Return [x, y] of the center of cell containing provided text 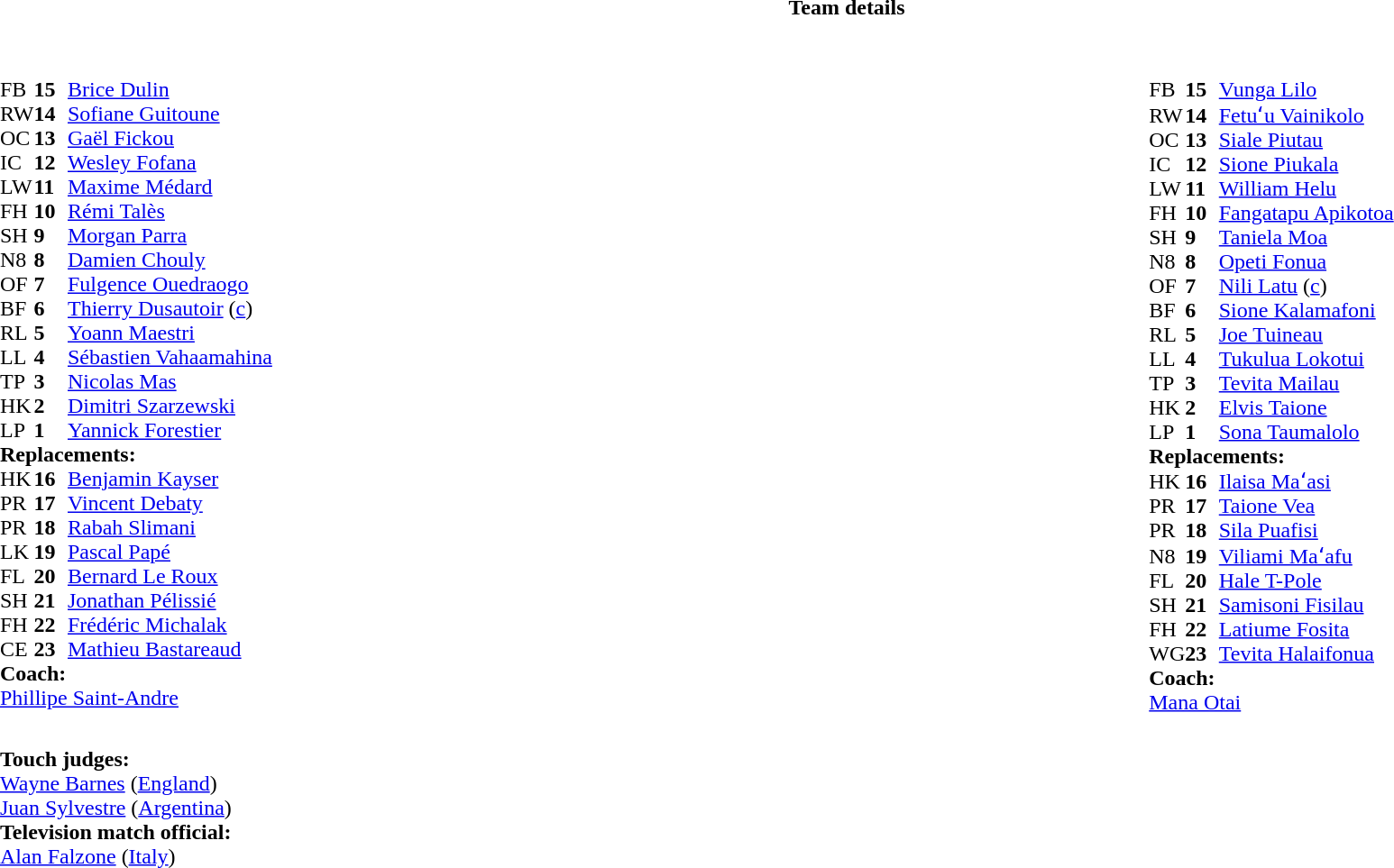
Opeti Fonua [1307, 261]
Wesley Fofana [170, 162]
Tevita Mailau [1307, 384]
Yannick Forestier [170, 431]
Gaël Fickou [170, 139]
Brice Dulin [170, 90]
Thierry Dusautoir (c) [170, 308]
Morgan Parra [170, 236]
Phillipe Saint-Andre [136, 698]
Fangatapu Apikotoa [1307, 213]
Fetuʻu Vainikolo [1307, 114]
Vincent Debaty [170, 503]
WG [1167, 654]
Pascal Papé [170, 552]
Hale T-Pole [1307, 580]
Elvis Taione [1307, 407]
Dimitri Szarzewski [170, 406]
Sofiane Guitoune [170, 114]
Damien Chouly [170, 260]
Mathieu Bastareaud [170, 649]
Joe Tuineau [1307, 335]
Sila Puafisi [1307, 530]
Ilaisa Maʻasi [1307, 481]
Mana Otai [1271, 703]
Maxime Médard [170, 187]
Taniela Moa [1307, 238]
Samisoni Fisilau [1307, 606]
Tevita Halaifonua [1307, 654]
Rabah Slimani [170, 528]
Sona Taumalolo [1307, 433]
Sébastien Vahaamahina [170, 357]
LK [17, 552]
Sione Piukala [1307, 164]
Bernard Le Roux [170, 577]
Rémi Talès [170, 211]
Siale Piutau [1307, 141]
Yoann Maestri [170, 333]
Taione Vea [1307, 507]
CE [17, 649]
Nili Latu (c) [1307, 287]
Jonathan Pélissié [170, 600]
Frédéric Michalak [170, 626]
Sione Kalamafoni [1307, 310]
Viliami Maʻafu [1307, 555]
Fulgence Ouedraogo [170, 285]
Vunga Lilo [1307, 90]
Benjamin Kayser [170, 480]
Nicolas Mas [170, 382]
William Helu [1307, 189]
Latiume Fosita [1307, 629]
Tukulua Lokotui [1307, 359]
